Pinpoint the cell where the given text exists, returning its [x, y] midpoint coordinate. 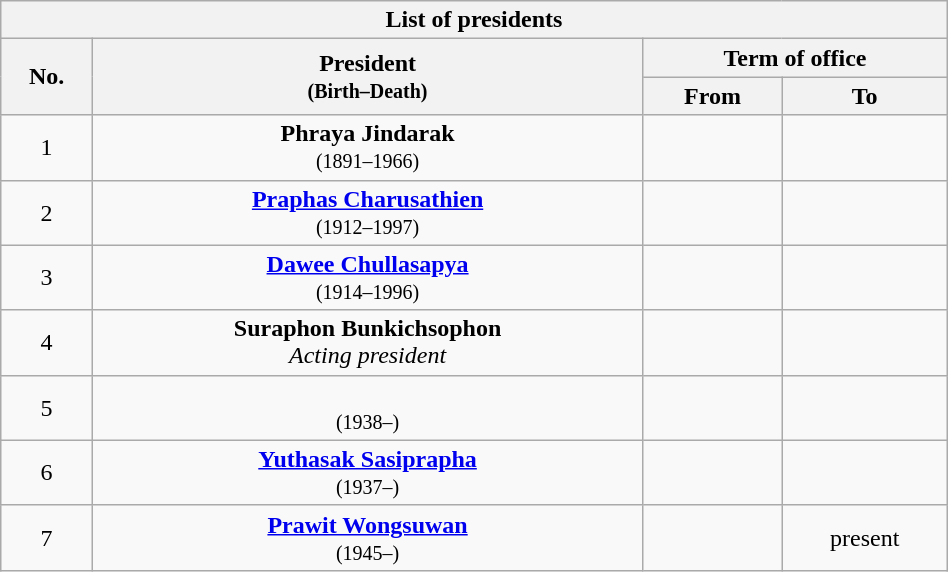
Yuthasak Sasiprapha(1937–) [367, 472]
6 [47, 472]
(1938–) [367, 408]
4 [47, 342]
2 [47, 212]
To [864, 96]
1 [47, 148]
President(Birth–Death) [367, 77]
7 [47, 538]
From [712, 96]
Phraya Jindarak(1891–1966) [367, 148]
Suraphon BunkichsophonActing president [367, 342]
Praphas Charusathien(1912–1997) [367, 212]
Prawit Wongsuwan(1945–) [367, 538]
present [864, 538]
No. [47, 77]
List of presidents [474, 20]
Dawee Chullasapya(1914–1996) [367, 278]
3 [47, 278]
5 [47, 408]
Term of office [796, 58]
